Search for the cell housing the specified text and yield its (X, Y) center coordinate. 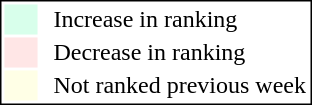
Not ranked previous week (180, 85)
Increase in ranking (180, 19)
Decrease in ranking (180, 53)
